Scan for the cell matching the given text and deliver its (X, Y) coordinate at center. 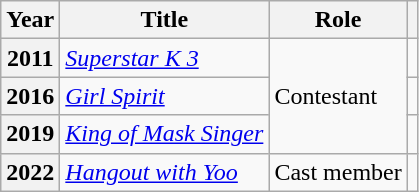
2022 (30, 172)
Role (338, 20)
Cast member (338, 172)
Contestant (338, 96)
2019 (30, 134)
Girl Spirit (164, 96)
Hangout with Yoo (164, 172)
Year (30, 20)
2016 (30, 96)
King of Mask Singer (164, 134)
Superstar K 3 (164, 58)
2011 (30, 58)
Title (164, 20)
